Capture the cell that displays the provided text and extract its [X, Y] central coordinate. 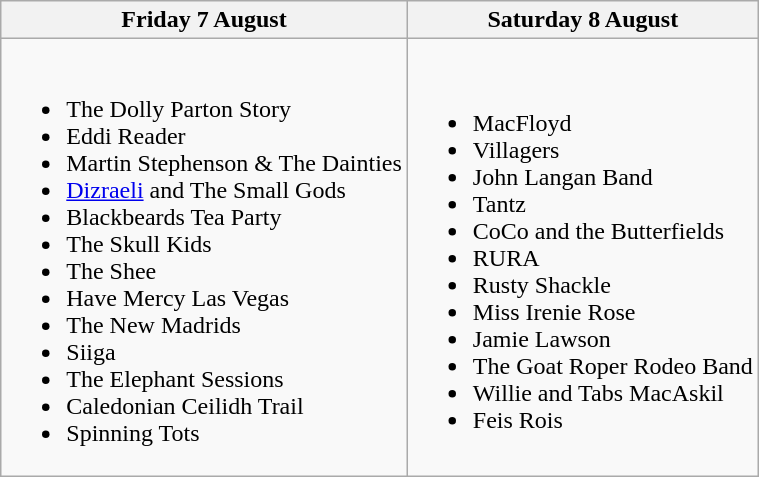
Saturday 8 August [582, 20]
Friday 7 August [204, 20]
